Identify which cell holds the provided text, then report its [x, y] central coordinate. 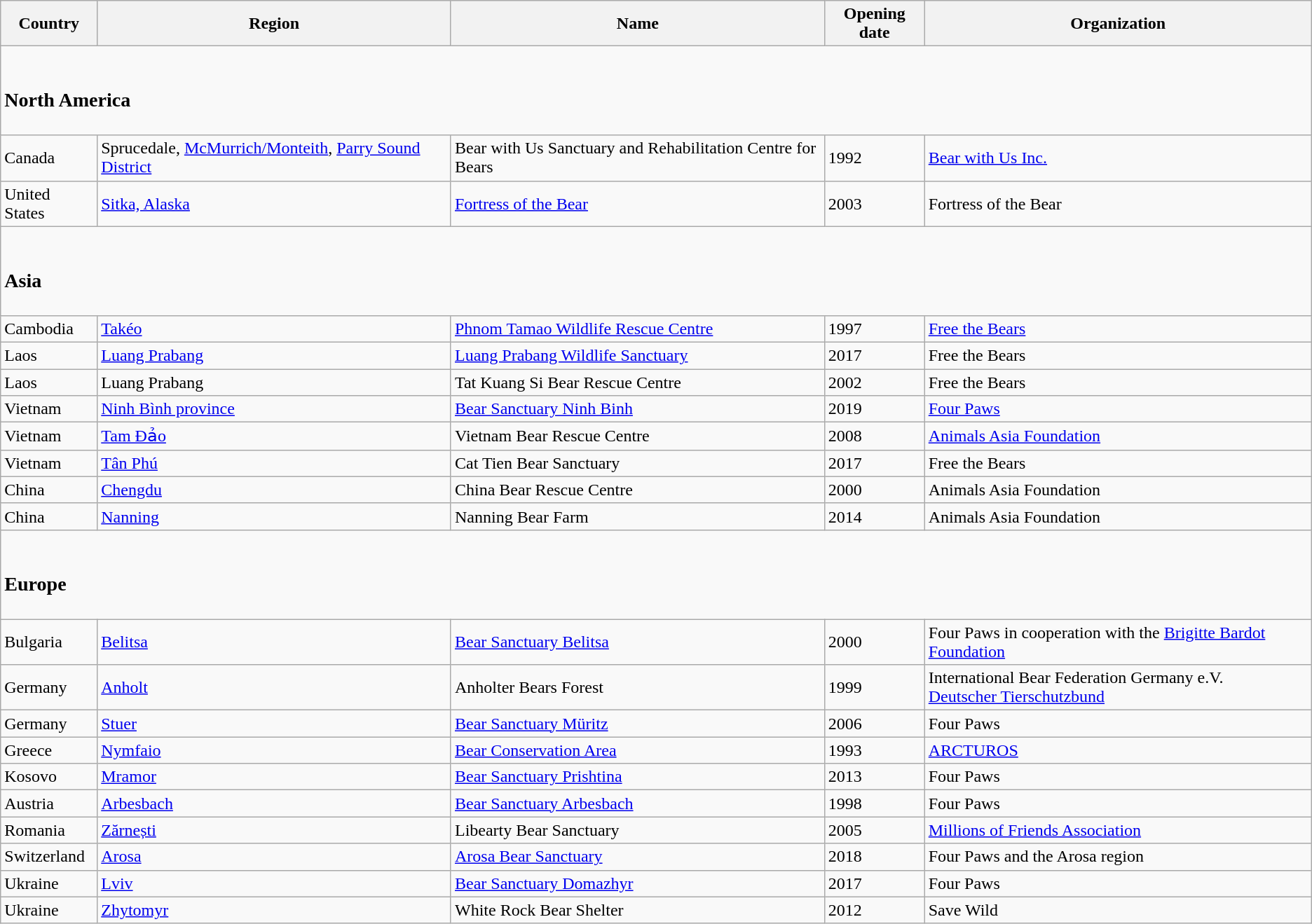
Chengdu [275, 490]
Europe [656, 574]
Organization [1118, 24]
1999 [875, 688]
Region [275, 24]
2008 [875, 436]
Save Wild [1118, 910]
White Rock Bear Shelter [638, 910]
Millions of Friends Association [1118, 830]
North America [656, 91]
China Bear Rescue Centre [638, 490]
Phnom Tamao Wildlife Rescue Centre [638, 329]
Arbesbach [275, 804]
2002 [875, 382]
Stuer [275, 724]
Mramor [275, 777]
Lviv [275, 883]
Ninh Bình province [275, 409]
Nanning Bear Farm [638, 516]
Kosovo [49, 777]
Libearty Bear Sanctuary [638, 830]
Bear Sanctuary Belitsa [638, 642]
2012 [875, 910]
Greece [49, 750]
Belitsa [275, 642]
Four Paws in cooperation with the Brigitte Bardot Foundation [1118, 642]
ARCTUROS [1118, 750]
2003 [875, 203]
Sprucedale, McMurrich/Monteith, Parry Sound District [275, 158]
Bear Conservation Area [638, 750]
Tân Phú [275, 463]
Bear with Us Inc. [1118, 158]
Switzerland [49, 857]
2019 [875, 409]
Bear Sanctuary Müritz [638, 724]
Asia [656, 270]
Cambodia [49, 329]
Sitka, Alaska [275, 203]
Nanning [275, 516]
Takéo [275, 329]
1992 [875, 158]
1998 [875, 804]
Bear Sanctuary Prishtina [638, 777]
Nymfaio [275, 750]
2013 [875, 777]
Arosa Bear Sanctuary [638, 857]
2005 [875, 830]
Opening date [875, 24]
Tat Kuang Si Bear Rescue Centre [638, 382]
Austria [49, 804]
2014 [875, 516]
Tam Đảo [275, 436]
Vietnam Bear Rescue Centre [638, 436]
Canada [49, 158]
2018 [875, 857]
Bear Sanctuary Arbesbach [638, 804]
Zhytomyr [275, 910]
2006 [875, 724]
Name [638, 24]
Luang Prabang Wildlife Sanctuary [638, 355]
Bulgaria [49, 642]
Zărnești [275, 830]
Anholter Bears Forest [638, 688]
Country [49, 24]
Bear Sanctuary Ninh Binh [638, 409]
Bear with Us Sanctuary and Rehabilitation Centre for Bears [638, 158]
Arosa [275, 857]
1997 [875, 329]
Bear Sanctuary Domazhyr [638, 883]
Four Paws and the Arosa region [1118, 857]
Romania [49, 830]
United States [49, 203]
International Bear Federation Germany e.V.Deutscher Tierschutzbund [1118, 688]
Anholt [275, 688]
Cat Tien Bear Sanctuary [638, 463]
1993 [875, 750]
